For the text-containing cell, return its midpoint in [X, Y] coordinate format. 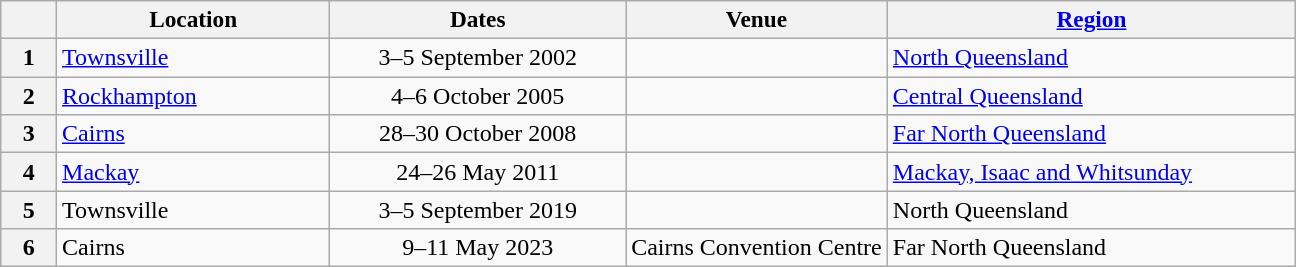
2 [29, 96]
1 [29, 58]
24–26 May 2011 [478, 172]
4–6 October 2005 [478, 96]
3 [29, 134]
Central Queensland [1091, 96]
Venue [757, 20]
28–30 October 2008 [478, 134]
3–5 September 2019 [478, 210]
Rockhampton [194, 96]
Dates [478, 20]
3–5 September 2002 [478, 58]
Cairns Convention Centre [757, 248]
4 [29, 172]
Mackay [194, 172]
5 [29, 210]
Region [1091, 20]
Location [194, 20]
Mackay, Isaac and Whitsunday [1091, 172]
6 [29, 248]
9–11 May 2023 [478, 248]
